Return [X, Y] of the center of cell containing provided text 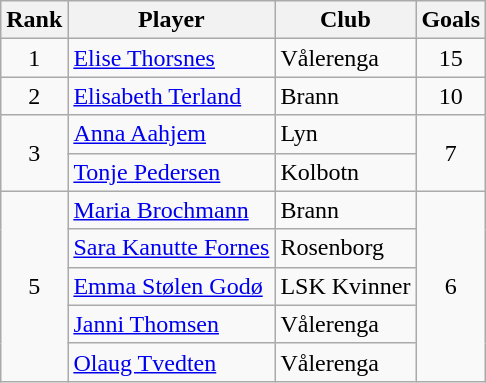
LSK Kvinner [346, 286]
1 [34, 58]
Emma Stølen Godø [172, 286]
5 [34, 286]
Player [172, 20]
Rank [34, 20]
Anna Aahjem [172, 134]
Janni Thomsen [172, 324]
Elise Thorsnes [172, 58]
Rosenborg [346, 248]
3 [34, 153]
Olaug Tvedten [172, 362]
15 [451, 58]
Kolbotn [346, 172]
6 [451, 286]
Maria Brochmann [172, 210]
Lyn [346, 134]
Tonje Pedersen [172, 172]
Sara Kanutte Fornes [172, 248]
10 [451, 96]
Goals [451, 20]
Elisabeth Terland [172, 96]
2 [34, 96]
7 [451, 153]
Club [346, 20]
